Search for the cell housing the specified text and yield its (X, Y) center coordinate. 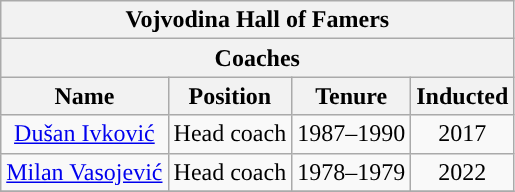
Name (84, 96)
Coaches (258, 58)
2022 (462, 172)
Inducted (462, 96)
Vojvodina Hall of Famers (258, 20)
1978–1979 (352, 172)
Dušan Ivković (84, 134)
2017 (462, 134)
Tenure (352, 96)
Position (230, 96)
Milan Vasojević (84, 172)
1987–1990 (352, 134)
